For the text-containing cell, return its midpoint in (x, y) coordinate format. 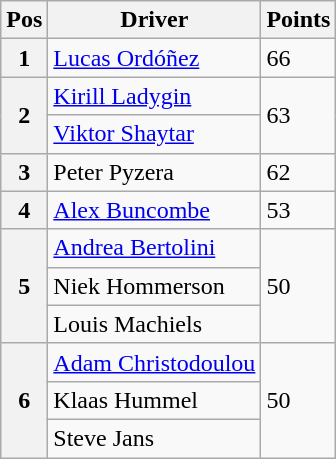
66 (298, 58)
3 (24, 172)
Alex Buncombe (154, 210)
53 (298, 210)
Pos (24, 20)
Louis Machiels (154, 324)
Steve Jans (154, 438)
Viktor Shaytar (154, 134)
62 (298, 172)
Kirill Ladygin (154, 96)
6 (24, 400)
Andrea Bertolini (154, 248)
63 (298, 115)
5 (24, 286)
4 (24, 210)
Adam Christodoulou (154, 362)
Driver (154, 20)
Niek Hommerson (154, 286)
Peter Pyzera (154, 172)
Points (298, 20)
2 (24, 115)
1 (24, 58)
Klaas Hummel (154, 400)
Lucas Ordóñez (154, 58)
